Pinpoint the cell where the given text exists, returning its [X, Y] midpoint coordinate. 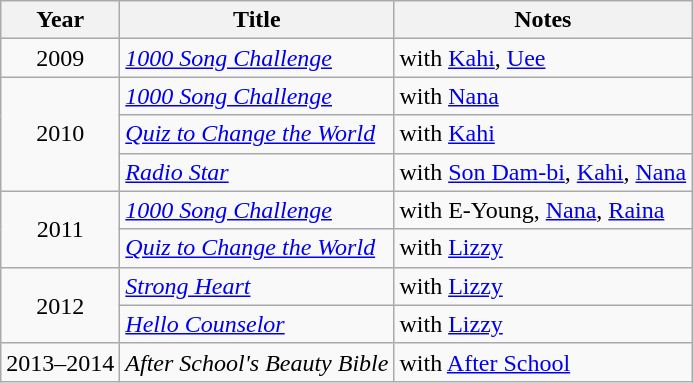
Year [60, 20]
2012 [60, 305]
with Son Dam-bi, Kahi, Nana [543, 172]
2009 [60, 58]
with Kahi [543, 134]
Title [257, 20]
2011 [60, 229]
Hello Counselor [257, 324]
with After School [543, 362]
2010 [60, 134]
with Kahi, Uee [543, 58]
Notes [543, 20]
Radio Star [257, 172]
with Nana [543, 96]
Strong Heart [257, 286]
After School's Beauty Bible [257, 362]
with E-Young, Nana, Raina [543, 210]
2013–2014 [60, 362]
